Pinpoint the cell where the given text exists, returning its (x, y) midpoint coordinate. 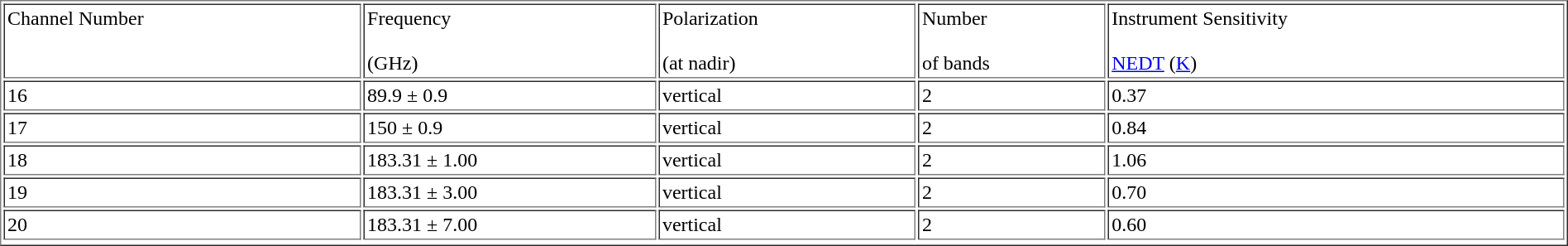
0.60 (1336, 225)
Polarization(at nadir) (787, 41)
Numberof bands (1011, 41)
183.31 ± 1.00 (510, 161)
183.31 ± 7.00 (510, 225)
Channel Number (182, 41)
0.84 (1336, 128)
19 (182, 192)
17 (182, 128)
89.9 ± 0.9 (510, 96)
0.37 (1336, 96)
Frequency(GHz) (510, 41)
0.70 (1336, 192)
1.06 (1336, 161)
18 (182, 161)
Instrument Sensitivity NEDT (K) (1336, 41)
150 ± 0.9 (510, 128)
16 (182, 96)
20 (182, 225)
183.31 ± 3.00 (510, 192)
